Scan for the cell matching the given text and deliver its [X, Y] coordinate at center. 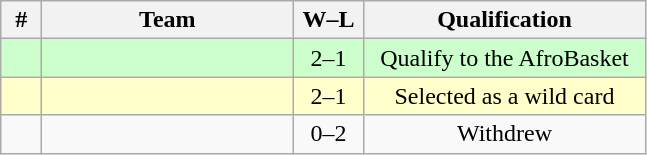
Qualification [504, 20]
W–L [328, 20]
# [22, 20]
Withdrew [504, 134]
Team [168, 20]
0–2 [328, 134]
Selected as a wild card [504, 96]
Qualify to the AfroBasket [504, 58]
